Provide the (x, y) coordinate of the cell's center where the given text is located.  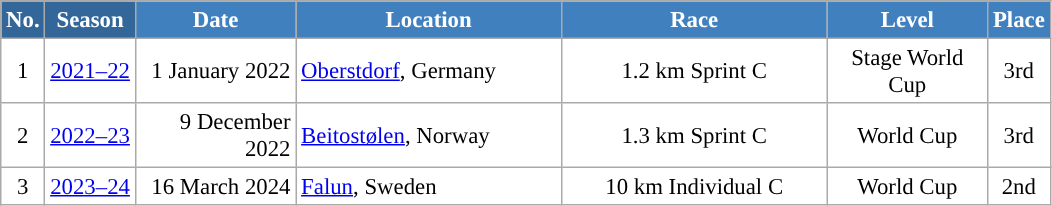
2 (23, 136)
9 December 2022 (216, 136)
Beitostølen, Norway (429, 136)
Season (90, 20)
Oberstdorf, Germany (429, 72)
2021–22 (90, 72)
Stage World Cup (908, 72)
2022–23 (90, 136)
Falun, Sweden (429, 187)
3 (23, 187)
1 (23, 72)
1.2 km Sprint C (694, 72)
Location (429, 20)
Level (908, 20)
1 January 2022 (216, 72)
Place (1019, 20)
2nd (1019, 187)
Race (694, 20)
16 March 2024 (216, 187)
10 km Individual C (694, 187)
No. (23, 20)
Date (216, 20)
2023–24 (90, 187)
1.3 km Sprint C (694, 136)
